From the cell containing the given text, extract its center point as (x, y) coordinate. 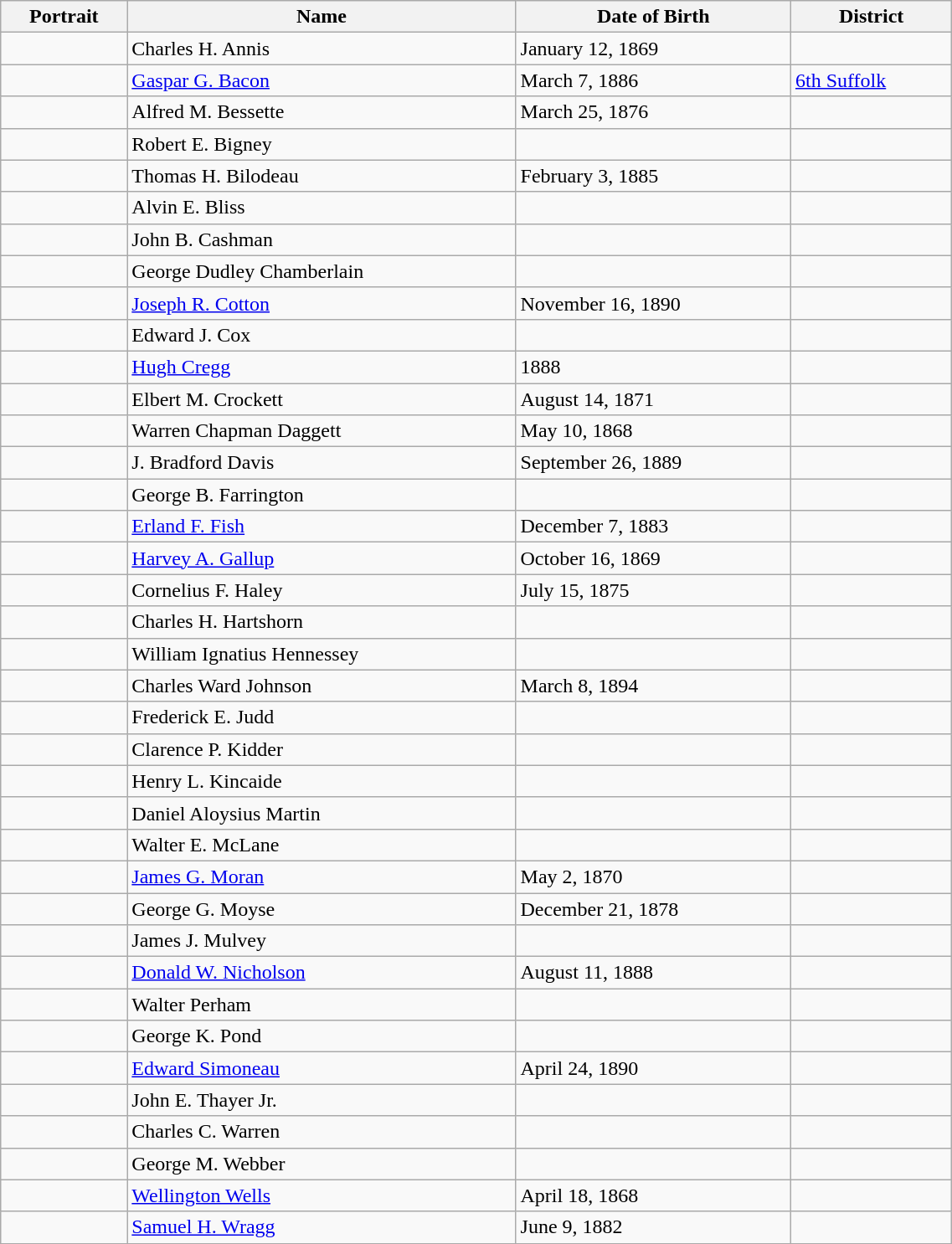
George K. Pond (322, 1036)
George Dudley Chamberlain (322, 271)
December 7, 1883 (653, 527)
Hugh Cregg (322, 367)
May 10, 1868 (653, 431)
Alfred M. Bessette (322, 112)
Frederick E. Judd (322, 717)
May 2, 1870 (653, 876)
July 15, 1875 (653, 590)
George M. Webber (322, 1164)
Wellington Wells (322, 1195)
James G. Moran (322, 876)
April 24, 1890 (653, 1068)
Thomas H. Bilodeau (322, 176)
Gaspar G. Bacon (322, 80)
Edward Simoneau (322, 1068)
Walter E. McLane (322, 845)
January 12, 1869 (653, 49)
March 7, 1886 (653, 80)
Robert E. Bigney (322, 144)
October 16, 1869 (653, 558)
Harvey A. Gallup (322, 558)
Elbert M. Crockett (322, 399)
Edward J. Cox (322, 335)
Alvin E. Bliss (322, 208)
Warren Chapman Daggett (322, 431)
April 18, 1868 (653, 1195)
Cornelius F. Haley (322, 590)
John E. Thayer Jr. (322, 1100)
March 8, 1894 (653, 686)
J. Bradford Davis (322, 463)
William Ignatius Hennessey (322, 654)
Charles H. Hartshorn (322, 622)
February 3, 1885 (653, 176)
Charles Ward Johnson (322, 686)
Donald W. Nicholson (322, 973)
Charles C. Warren (322, 1132)
James J. Mulvey (322, 941)
Clarence P. Kidder (322, 749)
Portrait (64, 17)
George G. Moyse (322, 908)
District (871, 17)
Charles H. Annis (322, 49)
Walter Perham (322, 1005)
George B. Farrington (322, 495)
Daniel Aloysius Martin (322, 813)
August 11, 1888 (653, 973)
November 16, 1890 (653, 303)
December 21, 1878 (653, 908)
Name (322, 17)
Samuel H. Wragg (322, 1227)
August 14, 1871 (653, 399)
John B. Cashman (322, 239)
Joseph R. Cotton (322, 303)
Date of Birth (653, 17)
March 25, 1876 (653, 112)
Erland F. Fish (322, 527)
1888 (653, 367)
Henry L. Kincaide (322, 781)
June 9, 1882 (653, 1227)
September 26, 1889 (653, 463)
6th Suffolk (871, 80)
